Locate the cell with the specified text and output its (X, Y) center coordinate. 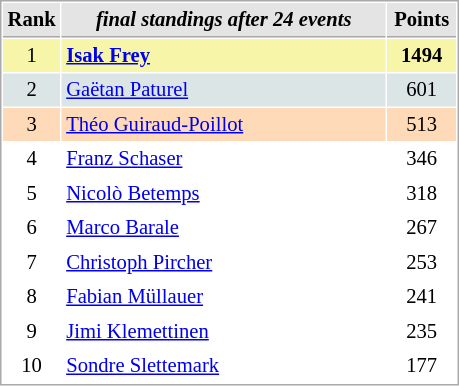
253 (422, 262)
1 (32, 56)
5 (32, 194)
Isak Frey (224, 56)
Gaëtan Paturel (224, 90)
8 (32, 296)
Marco Barale (224, 228)
final standings after 24 events (224, 20)
7 (32, 262)
346 (422, 158)
6 (32, 228)
267 (422, 228)
Franz Schaser (224, 158)
9 (32, 332)
601 (422, 90)
4 (32, 158)
1494 (422, 56)
Fabian Müllauer (224, 296)
Jimi Klemettinen (224, 332)
Nicolò Betemps (224, 194)
241 (422, 296)
177 (422, 366)
Rank (32, 20)
3 (32, 124)
Christoph Pircher (224, 262)
235 (422, 332)
Théo Guiraud-Poillot (224, 124)
Sondre Slettemark (224, 366)
513 (422, 124)
318 (422, 194)
2 (32, 90)
Points (422, 20)
10 (32, 366)
